For the text-containing cell, return its midpoint in [X, Y] coordinate format. 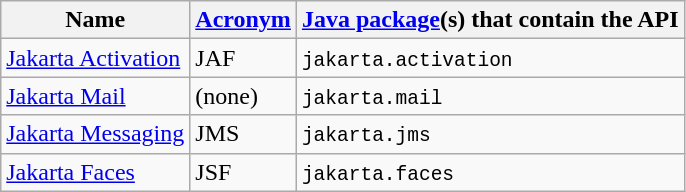
JMS [244, 134]
JAF [244, 58]
Java package(s) that contain the API [490, 20]
jakarta.faces [490, 172]
Jakarta Faces [96, 172]
Jakarta Mail [96, 96]
Name [96, 20]
(none) [244, 96]
jakarta.jms [490, 134]
jakarta.mail [490, 96]
jakarta.activation [490, 58]
Jakarta Activation [96, 58]
Acronym [244, 20]
Jakarta Messaging [96, 134]
JSF [244, 172]
